Return the [x, y] coordinate for the center point of the cell that contains the specified text.  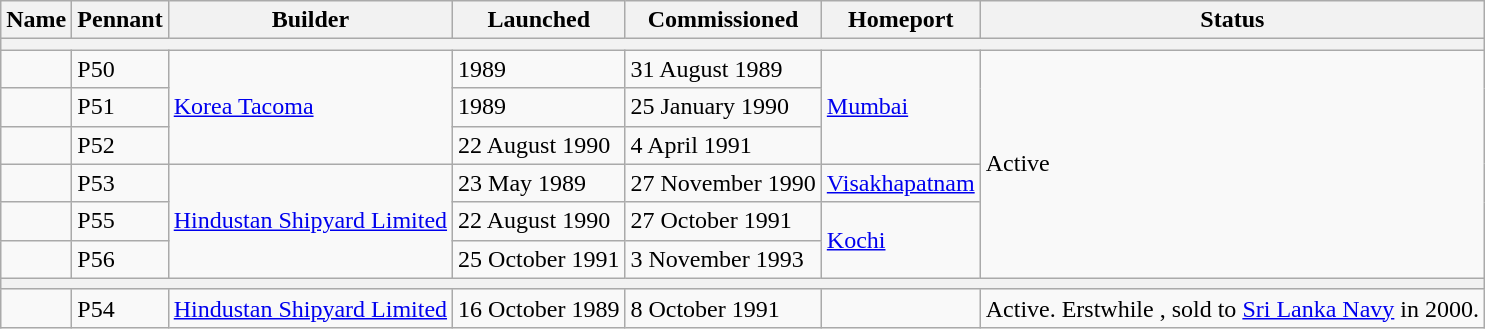
31 August 1989 [723, 69]
Kochi [900, 240]
Mumbai [900, 107]
Homeport [900, 20]
Korea Tacoma [310, 107]
27 October 1991 [723, 221]
P56 [120, 259]
Active [1232, 164]
Launched [539, 20]
23 May 1989 [539, 183]
P54 [120, 308]
Name [36, 20]
8 October 1991 [723, 308]
Commissioned [723, 20]
Pennant [120, 20]
3 November 1993 [723, 259]
16 October 1989 [539, 308]
P52 [120, 145]
25 January 1990 [723, 107]
25 October 1991 [539, 259]
P53 [120, 183]
P50 [120, 69]
4 April 1991 [723, 145]
P55 [120, 221]
Status [1232, 20]
Visakhapatnam [900, 183]
Active. Erstwhile , sold to Sri Lanka Navy in 2000. [1232, 308]
Builder [310, 20]
P51 [120, 107]
27 November 1990 [723, 183]
